Provide the [x, y] coordinate of the cell's center where the given text is located.  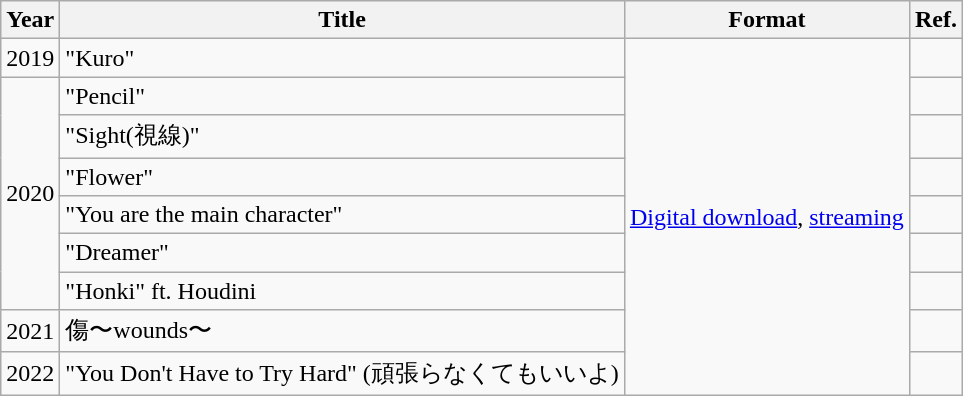
"You Don't Have to Try Hard" (頑張らなくてもいいよ) [342, 374]
2022 [30, 374]
2020 [30, 194]
Year [30, 20]
"Flower" [342, 177]
"Honki" ft. Houdini [342, 291]
傷〜wounds〜 [342, 332]
"Pencil" [342, 96]
2019 [30, 58]
"Sight(視線)" [342, 136]
"Dreamer" [342, 253]
Ref. [936, 20]
"Kuro" [342, 58]
2021 [30, 332]
Title [342, 20]
Format [766, 20]
Digital download, streaming [766, 217]
"You are the main character" [342, 215]
